Extract the [X, Y] coordinate from the center of the cell holding the provided text.  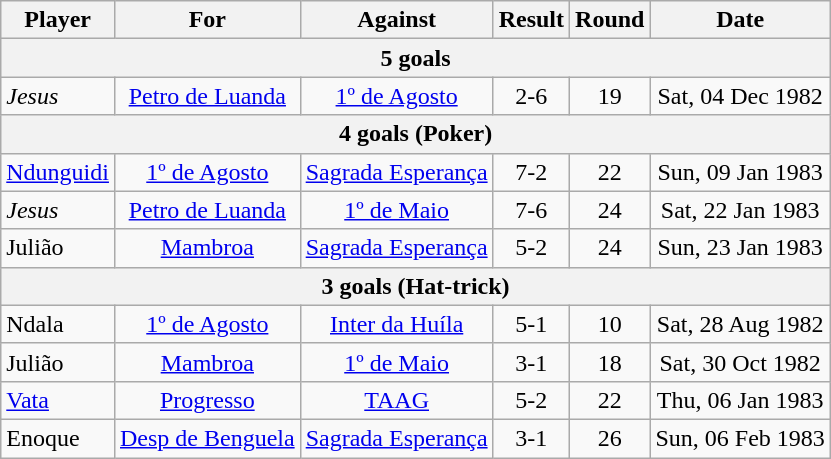
5 goals [416, 58]
10 [610, 324]
Sun, 23 Jan 1983 [740, 248]
Ndunguidi [58, 172]
Player [58, 20]
Sun, 06 Feb 1983 [740, 438]
Progresso [207, 400]
Sat, 28 Aug 1982 [740, 324]
Thu, 06 Jan 1983 [740, 400]
Desp de Benguela [207, 438]
3 goals (Hat-trick) [416, 286]
26 [610, 438]
2-6 [531, 96]
5-1 [531, 324]
Date [740, 20]
For [207, 20]
Enoque [58, 438]
Sun, 09 Jan 1983 [740, 172]
Sat, 22 Jan 1983 [740, 210]
Sat, 30 Oct 1982 [740, 362]
Against [396, 20]
4 goals (Poker) [416, 134]
19 [610, 96]
7-2 [531, 172]
Round [610, 20]
18 [610, 362]
7-6 [531, 210]
TAAG [396, 400]
Sat, 04 Dec 1982 [740, 96]
Ndala [58, 324]
Result [531, 20]
Inter da Huíla [396, 324]
Vata [58, 400]
